Extract the [x, y] coordinate from the center of the cell holding the provided text.  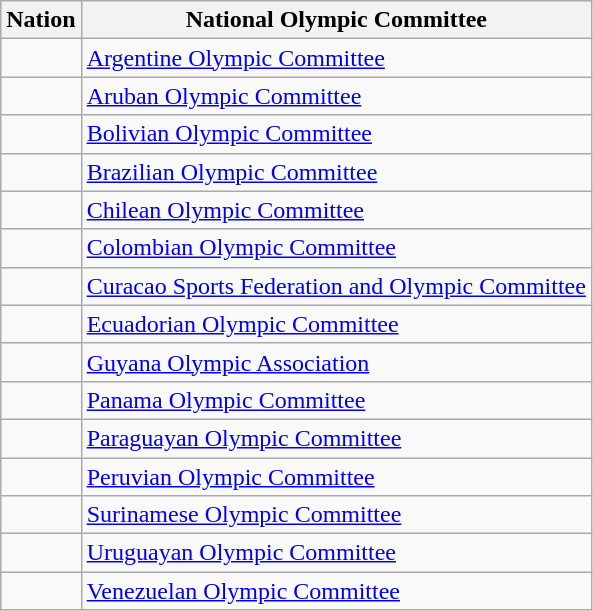
Surinamese Olympic Committee [336, 515]
Ecuadorian Olympic Committee [336, 324]
Guyana Olympic Association [336, 362]
Panama Olympic Committee [336, 400]
Aruban Olympic Committee [336, 96]
Peruvian Olympic Committee [336, 477]
Nation [41, 20]
Argentine Olympic Committee [336, 58]
Uruguayan Olympic Committee [336, 553]
National Olympic Committee [336, 20]
Brazilian Olympic Committee [336, 172]
Chilean Olympic Committee [336, 210]
Paraguayan Olympic Committee [336, 438]
Colombian Olympic Committee [336, 248]
Venezuelan Olympic Committee [336, 591]
Bolivian Olympic Committee [336, 134]
Curacao Sports Federation and Olympic Committee [336, 286]
